Pinpoint the cell where the given text exists, returning its (x, y) midpoint coordinate. 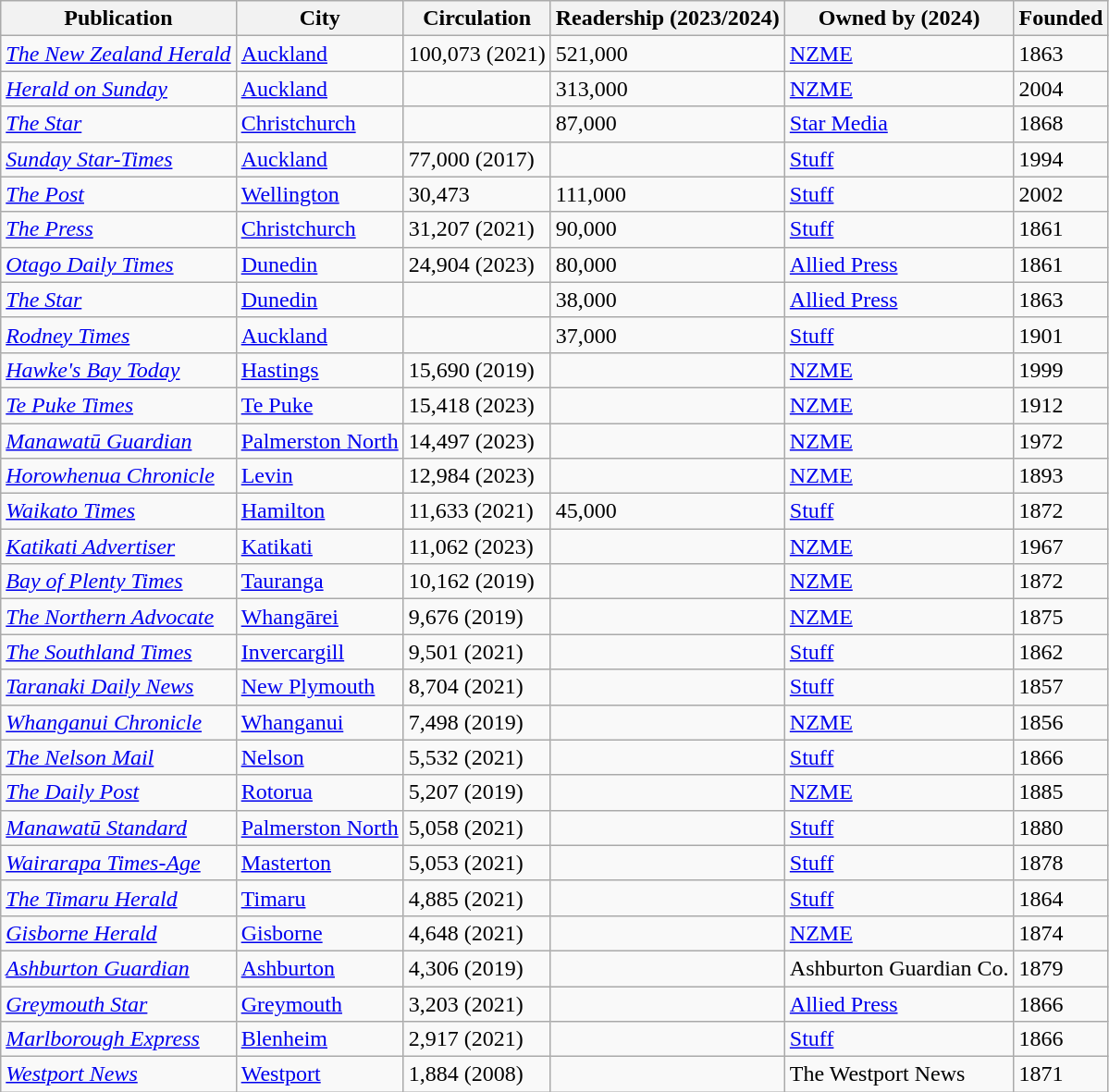
521,000 (668, 54)
Katikati Advertiser (118, 546)
90,000 (668, 229)
Te Puke (320, 405)
5,207 (2019) (477, 792)
1878 (1061, 863)
1874 (1061, 933)
45,000 (668, 511)
87,000 (668, 124)
Greymouth Star (118, 1003)
Manawatū Guardian (118, 441)
313,000 (668, 89)
1862 (1061, 652)
Sunday Star-Times (118, 159)
1856 (1061, 722)
Rotorua (320, 792)
1880 (1061, 828)
Ashburton Guardian (118, 968)
Founded (1061, 18)
1999 (1061, 370)
1864 (1061, 898)
Te Puke Times (118, 405)
1871 (1061, 1074)
Gisborne (320, 933)
The Nelson Mail (118, 757)
37,000 (668, 335)
10,162 (2019) (477, 582)
Katikati (320, 546)
1901 (1061, 335)
4,885 (2021) (477, 898)
9,676 (2019) (477, 617)
The Timaru Herald (118, 898)
Star Media (899, 124)
1868 (1061, 124)
77,000 (2017) (477, 159)
11,062 (2023) (477, 546)
1,884 (2008) (477, 1074)
7,498 (2019) (477, 722)
14,497 (2023) (477, 441)
Greymouth (320, 1003)
15,418 (2023) (477, 405)
2002 (1061, 194)
Readership (2023/2024) (668, 18)
1994 (1061, 159)
Marlborough Express (118, 1039)
Tauranga (320, 582)
Ashburton (320, 968)
4,648 (2021) (477, 933)
5,532 (2021) (477, 757)
Nelson (320, 757)
38,000 (668, 300)
Hawke's Bay Today (118, 370)
Invercargill (320, 652)
Gisborne Herald (118, 933)
New Plymouth (320, 687)
Rodney Times (118, 335)
Otago Daily Times (118, 264)
1879 (1061, 968)
30,473 (477, 194)
2,917 (2021) (477, 1039)
Hamilton (320, 511)
Wairarapa Times-Age (118, 863)
80,000 (668, 264)
Manawatū Standard (118, 828)
Timaru (320, 898)
The Southland Times (118, 652)
1875 (1061, 617)
The Press (118, 229)
9,501 (2021) (477, 652)
The New Zealand Herald (118, 54)
1885 (1061, 792)
The Westport News (899, 1074)
Publication (118, 18)
1912 (1061, 405)
3,203 (2021) (477, 1003)
1972 (1061, 441)
Whangārei (320, 617)
Owned by (2024) (899, 18)
2004 (1061, 89)
The Daily Post (118, 792)
Westport (320, 1074)
Wellington (320, 194)
15,690 (2019) (477, 370)
Waikato Times (118, 511)
Ashburton Guardian Co. (899, 968)
Herald on Sunday (118, 89)
Westport News (118, 1074)
Levin (320, 476)
5,058 (2021) (477, 828)
The Post (118, 194)
8,704 (2021) (477, 687)
1967 (1061, 546)
Horowhenua Chronicle (118, 476)
The Northern Advocate (118, 617)
1893 (1061, 476)
Masterton (320, 863)
31,207 (2021) (477, 229)
1857 (1061, 687)
4,306 (2019) (477, 968)
Taranaki Daily News (118, 687)
24,904 (2023) (477, 264)
Whanganui Chronicle (118, 722)
11,633 (2021) (477, 511)
12,984 (2023) (477, 476)
5,053 (2021) (477, 863)
Blenheim (320, 1039)
Hastings (320, 370)
City (320, 18)
Whanganui (320, 722)
100,073 (2021) (477, 54)
111,000 (668, 194)
Bay of Plenty Times (118, 582)
Circulation (477, 18)
